For the text-containing cell, return its midpoint in [x, y] coordinate format. 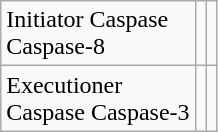
ExecutionerCaspase Caspase-3 [98, 98]
Initiator CaspaseCaspase-8 [98, 34]
